Output the (x, y) coordinate of the center of the cell containing the given text.  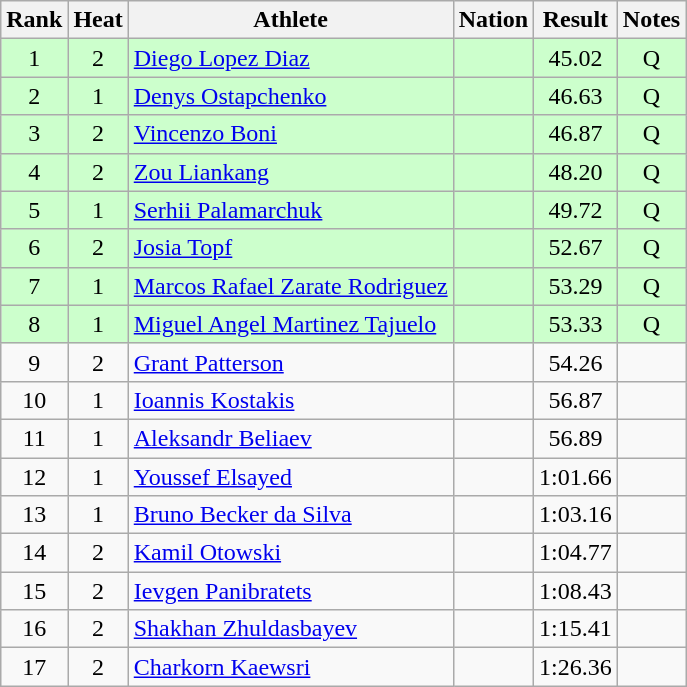
Charkorn Kaewsri (290, 667)
Result (576, 20)
Rank (34, 20)
9 (34, 362)
11 (34, 438)
Athlete (290, 20)
17 (34, 667)
46.87 (576, 134)
Miguel Angel Martinez Tajuelo (290, 324)
Serhii Palamarchuk (290, 210)
Josia Topf (290, 248)
Marcos Rafael Zarate Rodriguez (290, 286)
6 (34, 248)
Heat (98, 20)
Nation (493, 20)
Grant Patterson (290, 362)
1:03.16 (576, 515)
3 (34, 134)
48.20 (576, 172)
Denys Ostapchenko (290, 96)
13 (34, 515)
14 (34, 553)
4 (34, 172)
Aleksandr Beliaev (290, 438)
53.29 (576, 286)
Ievgen Panibratets (290, 591)
16 (34, 629)
46.63 (576, 96)
Youssef Elsayed (290, 477)
Vincenzo Boni (290, 134)
52.67 (576, 248)
5 (34, 210)
15 (34, 591)
45.02 (576, 58)
12 (34, 477)
1:01.66 (576, 477)
Zou Liankang (290, 172)
Bruno Becker da Silva (290, 515)
1:04.77 (576, 553)
8 (34, 324)
1:08.43 (576, 591)
Diego Lopez Diaz (290, 58)
56.87 (576, 400)
1:26.36 (576, 667)
54.26 (576, 362)
7 (34, 286)
Kamil Otowski (290, 553)
1:15.41 (576, 629)
56.89 (576, 438)
53.33 (576, 324)
Notes (651, 20)
Ioannis Kostakis (290, 400)
Shakhan Zhuldasbayev (290, 629)
10 (34, 400)
49.72 (576, 210)
